Capture the cell that displays the provided text and extract its (x, y) central coordinate. 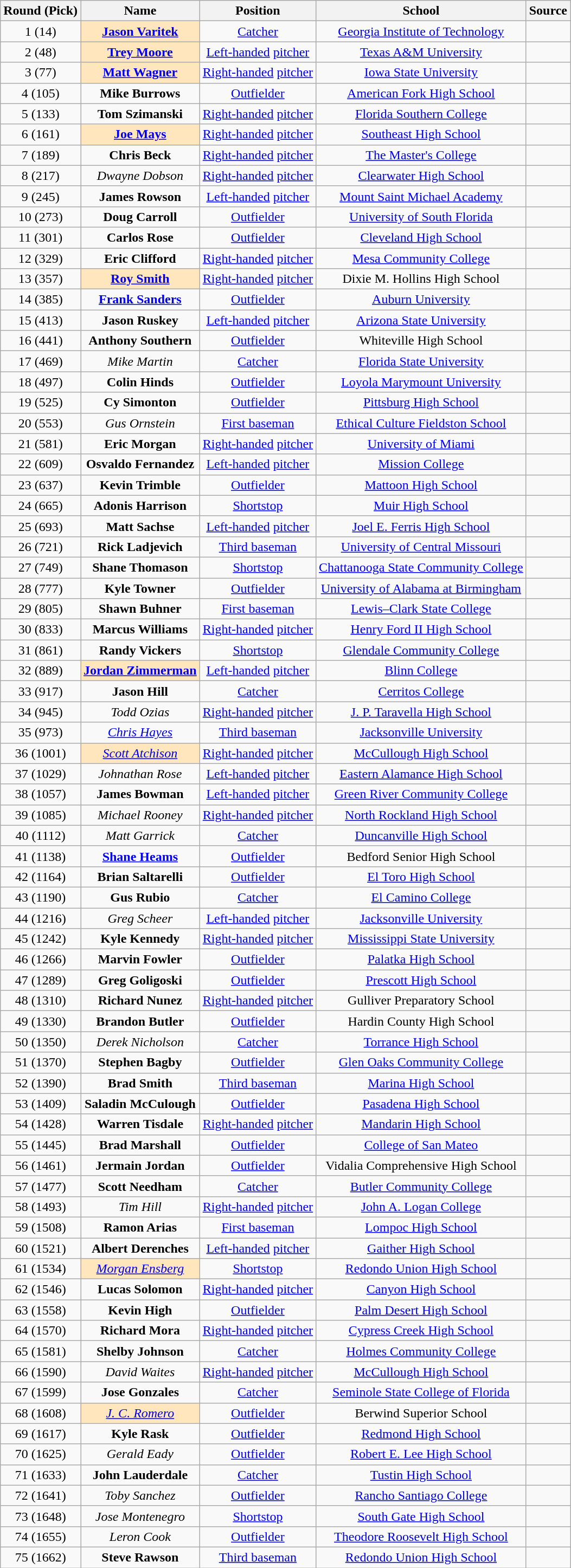
59 (1508) (41, 1227)
Cleveland High School (421, 237)
Anthony Southern (140, 341)
Chattanooga State Community College (421, 567)
Warren Tisdale (140, 1124)
Pasadena High School (421, 1104)
Arizona State University (421, 320)
27 (749) (41, 567)
28 (777) (41, 588)
Ramon Arias (140, 1227)
Rancho Santiago College (421, 1495)
University of Central Missouri (421, 547)
John A. Logan College (421, 1207)
Mike Martin (140, 361)
Brandon Butler (140, 1021)
37 (1029) (41, 774)
Scott Atchison (140, 753)
35 (973) (41, 733)
Mike Burrows (140, 93)
74 (1655) (41, 1537)
15 (413) (41, 320)
Name (140, 11)
Mesa Community College (421, 258)
Greg Goligoski (140, 980)
50 (1350) (41, 1042)
64 (1570) (41, 1331)
54 (1428) (41, 1124)
Shane Thomason (140, 567)
44 (1216) (41, 918)
Kyle Rask (140, 1434)
Matt Wagner (140, 73)
Lompoc High School (421, 1227)
39 (1085) (41, 815)
Robert E. Lee High School (421, 1454)
The Master's College (421, 155)
Rick Ladjevich (140, 547)
45 (1242) (41, 939)
Greg Scheer (140, 918)
John Lauderdale (140, 1475)
Dixie M. Hollins High School (421, 279)
Mandarin High School (421, 1124)
Morgan Ensberg (140, 1269)
46 (1266) (41, 960)
10 (273) (41, 217)
13 (357) (41, 279)
14 (385) (41, 300)
Kyle Towner (140, 588)
Holmes Community College (421, 1351)
Toby Sanchez (140, 1495)
34 (945) (41, 712)
Gus Ornstein (140, 423)
Tom Szimanski (140, 114)
Bedford Senior High School (421, 856)
Scott Needham (140, 1186)
College of San Mateo (421, 1145)
Round (Pick) (41, 11)
Jose Gonzales (140, 1392)
J. P. Taravella High School (421, 712)
40 (1112) (41, 835)
Lucas Solomon (140, 1290)
Marvin Fowler (140, 960)
29 (805) (41, 609)
11 (301) (41, 237)
Glendale Community College (421, 650)
32 (889) (41, 671)
Osvaldo Fernandez (140, 464)
Richard Mora (140, 1331)
1 (14) (41, 31)
Mission College (421, 464)
South Gate High School (421, 1516)
43 (1190) (41, 897)
Jason Ruskey (140, 320)
Gaither High School (421, 1248)
Eastern Alamance High School (421, 774)
56 (1461) (41, 1165)
Blinn College (421, 671)
Matt Garrick (140, 835)
Mattoon High School (421, 485)
Johnathan Rose (140, 774)
23 (637) (41, 485)
42 (1164) (41, 877)
American Fork High School (421, 93)
4 (105) (41, 93)
Derek Nicholson (140, 1042)
Chris Hayes (140, 733)
53 (1409) (41, 1104)
7 (189) (41, 155)
Southeast High School (421, 134)
17 (469) (41, 361)
Richard Nunez (140, 1001)
31 (861) (41, 650)
65 (1581) (41, 1351)
18 (497) (41, 382)
Jason Varitek (140, 31)
Mount Saint Michael Academy (421, 196)
69 (1617) (41, 1434)
James Rowson (140, 196)
Berwind Superior School (421, 1413)
Kevin High (140, 1310)
Mississippi State University (421, 939)
51 (1370) (41, 1062)
49 (1330) (41, 1021)
6 (161) (41, 134)
Eric Clifford (140, 258)
Kevin Trimble (140, 485)
University of Miami (421, 444)
North Rockland High School (421, 815)
Stephen Bagby (140, 1062)
El Toro High School (421, 877)
62 (1546) (41, 1290)
55 (1445) (41, 1145)
Jason Hill (140, 691)
Roy Smith (140, 279)
33 (917) (41, 691)
19 (525) (41, 403)
60 (1521) (41, 1248)
Tustin High School (421, 1475)
School (421, 11)
David Waites (140, 1372)
Lewis–Clark State College (421, 609)
8 (217) (41, 176)
Duncanville High School (421, 835)
57 (1477) (41, 1186)
Michael Rooney (140, 815)
41 (1138) (41, 856)
Georgia Institute of Technology (421, 31)
Leron Cook (140, 1537)
Brad Smith (140, 1083)
20 (553) (41, 423)
Kyle Kennedy (140, 939)
Gus Rubio (140, 897)
J. C. Romero (140, 1413)
Florida Southern College (421, 114)
Joe Mays (140, 134)
Saladin McCulough (140, 1104)
73 (1648) (41, 1516)
58 (1493) (41, 1207)
Brad Marshall (140, 1145)
Hardin County High School (421, 1021)
Muir High School (421, 506)
Prescott High School (421, 980)
Carlos Rose (140, 237)
30 (833) (41, 630)
Palm Desert High School (421, 1310)
47 (1289) (41, 980)
Glen Oaks Community College (421, 1062)
36 (1001) (41, 753)
Cypress Creek High School (421, 1331)
Cy Simonton (140, 403)
Canyon High School (421, 1290)
Eric Morgan (140, 444)
Jermain Jordan (140, 1165)
16 (441) (41, 341)
University of Alabama at Birmingham (421, 588)
Palatka High School (421, 960)
Albert Derenches (140, 1248)
Brian Saltarelli (140, 877)
3 (77) (41, 73)
Source (548, 11)
Colin Hinds (140, 382)
Tim Hill (140, 1207)
5 (133) (41, 114)
Green River Community College (421, 794)
Dwayne Dobson (140, 176)
Whiteville High School (421, 341)
Shane Heams (140, 856)
68 (1608) (41, 1413)
Shelby Johnson (140, 1351)
Jose Montenegro (140, 1516)
Texas A&M University (421, 52)
Matt Sachse (140, 526)
Position (258, 11)
75 (1662) (41, 1557)
Steve Rawson (140, 1557)
Vidalia Comprehensive High School (421, 1165)
48 (1310) (41, 1001)
Trey Moore (140, 52)
Redmond High School (421, 1434)
63 (1558) (41, 1310)
2 (48) (41, 52)
Auburn University (421, 300)
Shawn Buhner (140, 609)
Clearwater High School (421, 176)
Seminole State College of Florida (421, 1392)
72 (1641) (41, 1495)
9 (245) (41, 196)
Frank Sanders (140, 300)
22 (609) (41, 464)
Randy Vickers (140, 650)
Theodore Roosevelt High School (421, 1537)
Gerald Eady (140, 1454)
Torrance High School (421, 1042)
Henry Ford II High School (421, 630)
Ethical Culture Fieldston School (421, 423)
James Bowman (140, 794)
Todd Ozias (140, 712)
El Camino College (421, 897)
52 (1390) (41, 1083)
Marcus Williams (140, 630)
Jordan Zimmerman (140, 671)
Doug Carroll (140, 217)
Marina High School (421, 1083)
12 (329) (41, 258)
25 (693) (41, 526)
67 (1599) (41, 1392)
Florida State University (421, 361)
38 (1057) (41, 794)
70 (1625) (41, 1454)
24 (665) (41, 506)
Cerritos College (421, 691)
Joel E. Ferris High School (421, 526)
26 (721) (41, 547)
21 (581) (41, 444)
Iowa State University (421, 73)
Chris Beck (140, 155)
Gulliver Preparatory School (421, 1001)
Loyola Marymount University (421, 382)
Butler Community College (421, 1186)
71 (1633) (41, 1475)
Pittsburg High School (421, 403)
Adonis Harrison (140, 506)
University of South Florida (421, 217)
66 (1590) (41, 1372)
61 (1534) (41, 1269)
